From the cell containing the given text, extract its center point as [x, y] coordinate. 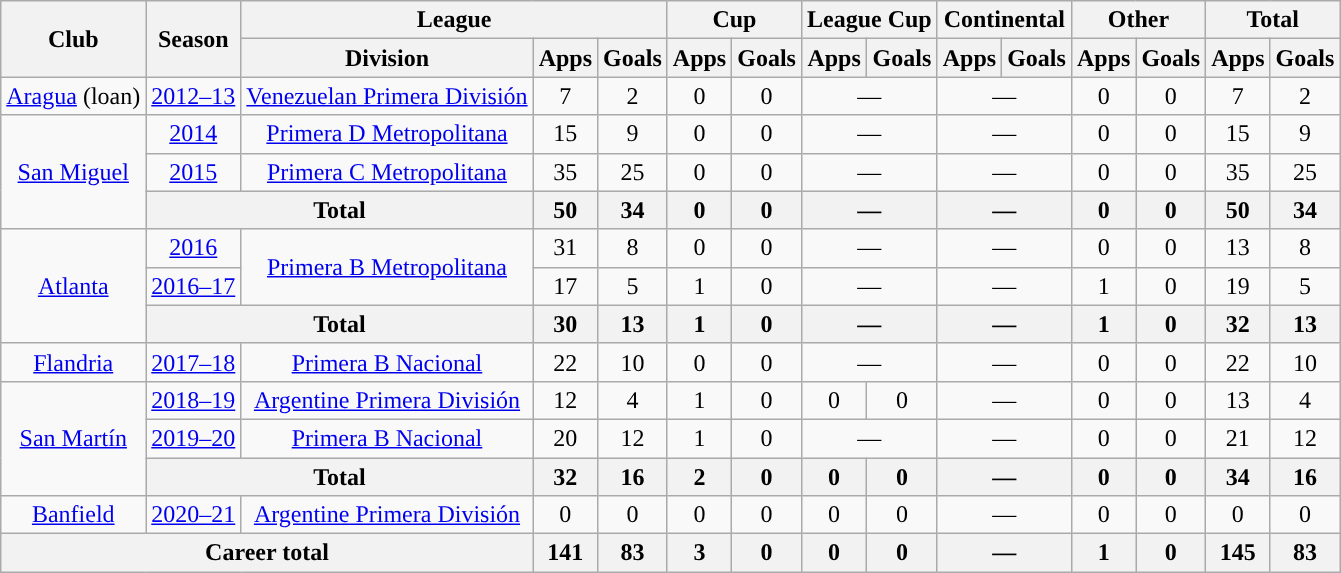
Aragua (loan) [74, 96]
2019–20 [194, 438]
Atlanta [74, 286]
League [454, 20]
Flandria [74, 362]
2012–13 [194, 96]
Primera B Metropolitana [387, 267]
3 [699, 553]
Club [74, 39]
Primera D Metropolitana [387, 134]
2014 [194, 134]
League Cup [869, 20]
30 [565, 324]
21 [1238, 438]
20 [565, 438]
Season [194, 39]
Cup [734, 20]
Venezuelan Primera División [387, 96]
2020–21 [194, 515]
145 [1238, 553]
19 [1238, 286]
Primera C Metropolitana [387, 172]
141 [565, 553]
Continental [1004, 20]
2016 [194, 248]
2018–19 [194, 400]
San Martín [74, 438]
Other [1138, 20]
Career total [267, 553]
2017–18 [194, 362]
Banfield [74, 515]
Division [387, 58]
2015 [194, 172]
17 [565, 286]
31 [565, 248]
San Miguel [74, 172]
2016–17 [194, 286]
